Return (x, y) of the center of cell containing provided text 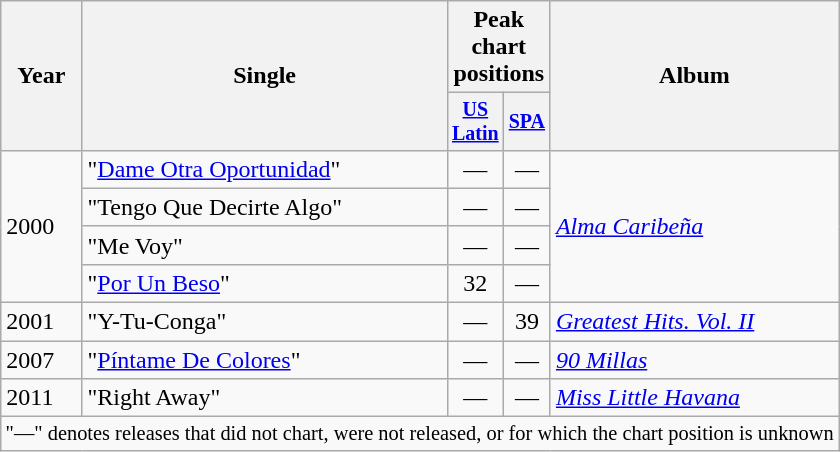
2007 (42, 360)
Album (694, 76)
USLatin (475, 122)
SPA (526, 122)
Greatest Hits. Vol. II (694, 322)
39 (526, 322)
"Me Voy" (264, 245)
Alma Caribeña (694, 226)
"Y-Tu-Conga" (264, 322)
"—" denotes releases that did not chart, were not released, or for which the chart position is unknown (420, 434)
90 Millas (694, 360)
32 (475, 283)
"Right Away" (264, 398)
"Por Un Beso" (264, 283)
Year (42, 76)
Miss Little Havana (694, 398)
"Tengo Que Decirte Algo" (264, 207)
Peak chart positions (498, 47)
2001 (42, 322)
2000 (42, 226)
2011 (42, 398)
"Dame Otra Oportunidad" (264, 169)
"Píntame De Colores" (264, 360)
Single (264, 76)
